Extract the [X, Y] coordinate from the center of the cell holding the provided text.  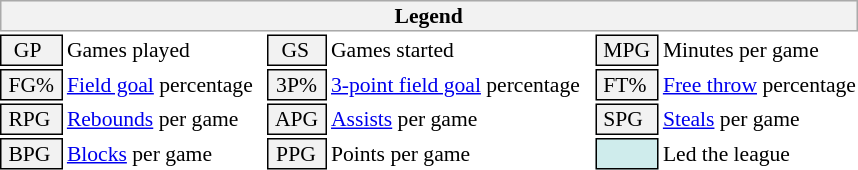
Led the league [759, 154]
APG [298, 120]
3P% [298, 85]
RPG [31, 120]
Minutes per game [759, 50]
Steals per game [759, 120]
Field goal percentage [164, 85]
Points per game [461, 154]
SPG [627, 120]
3-point field goal percentage [461, 85]
Games started [461, 50]
Assists per game [461, 120]
GS [298, 50]
Rebounds per game [164, 120]
Legend [428, 16]
MPG [627, 50]
FT% [627, 85]
PPG [298, 154]
FG% [31, 85]
Games played [164, 50]
Blocks per game [164, 154]
GP [31, 50]
Free throw percentage [759, 85]
BPG [31, 154]
